Identify which cell holds the provided text, then report its [x, y] central coordinate. 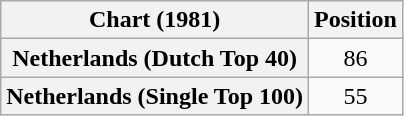
Position [356, 20]
86 [356, 58]
Chart (1981) [155, 20]
Netherlands (Dutch Top 40) [155, 58]
Netherlands (Single Top 100) [155, 96]
55 [356, 96]
